Identify which cell holds the provided text, then report its (X, Y) central coordinate. 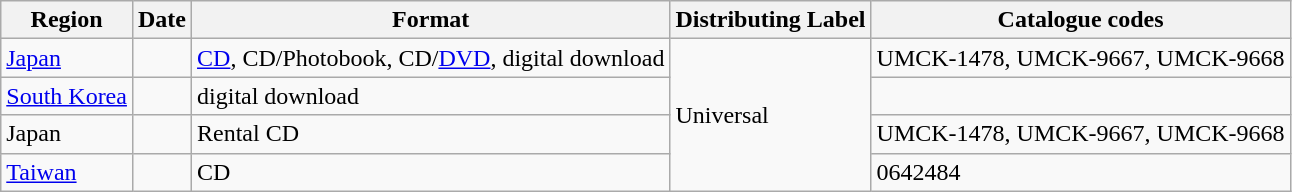
Universal (770, 115)
0642484 (1080, 172)
Rental CD (431, 134)
CD, CD/Photobook, CD/DVD, digital download (431, 58)
CD (431, 172)
South Korea (67, 96)
Taiwan (67, 172)
Catalogue codes (1080, 20)
Format (431, 20)
Date (162, 20)
digital download (431, 96)
Region (67, 20)
Distributing Label (770, 20)
